Detect which cell encompasses the target text, then output its [X, Y] center coordinate. 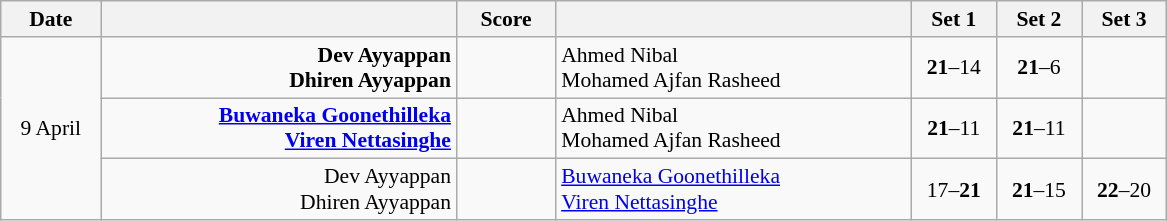
Set 3 [1124, 19]
Set 1 [954, 19]
21–6 [1038, 68]
9 April [51, 128]
22–20 [1124, 190]
17–21 [954, 190]
21–14 [954, 68]
21–15 [1038, 190]
Date [51, 19]
Set 2 [1038, 19]
Score [506, 19]
